Pinpoint the cell where the given text exists, returning its [x, y] midpoint coordinate. 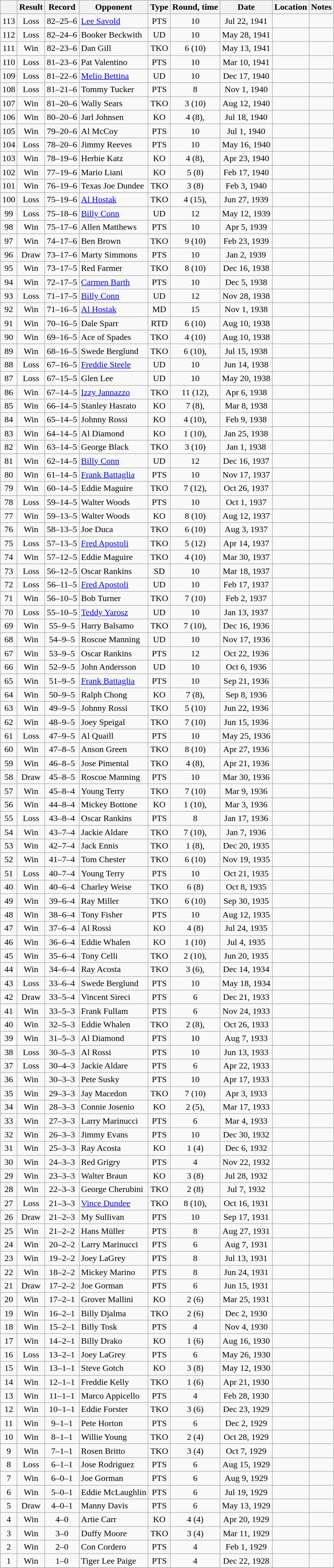
34–6–4 [62, 969]
21 [9, 1286]
27–3–3 [62, 1121]
82–23–6 [62, 48]
5 [9, 1506]
Jan 25, 1938 [246, 433]
Vince Dundee [114, 1203]
2 (10), [195, 956]
72–17–5 [62, 282]
Apr 21, 1936 [246, 763]
2–0 [62, 1547]
76 [9, 530]
27 [9, 1203]
Dec 2, 1930 [246, 1313]
5 (8) [195, 172]
69 [9, 626]
4 (4) [195, 1520]
110 [9, 62]
59–14–5 [62, 502]
Willie Young [114, 1437]
Oct 21, 1935 [246, 873]
Ray Miller [114, 901]
Apr 17, 1933 [246, 1080]
5 (10) [195, 708]
35–6–4 [62, 956]
47–8–5 [62, 750]
Jun 14, 1938 [246, 364]
70–16–5 [62, 323]
113 [9, 21]
16 [9, 1355]
1 (8), [195, 846]
Ace of Spades [114, 337]
Oct 6, 1936 [246, 667]
1–0 [62, 1561]
28–3–3 [62, 1107]
15–2–1 [62, 1327]
32 [9, 1135]
17–2–1 [62, 1300]
Al Quaill [114, 736]
Manny Davis [114, 1506]
42–7–4 [62, 846]
11 (12), [195, 392]
73–17–5 [62, 268]
Aug 12, 1937 [246, 516]
Feb 3, 1940 [246, 186]
92 [9, 310]
46 [9, 942]
61–14–5 [62, 475]
55–9–5 [62, 626]
56–12–5 [62, 571]
26 [9, 1217]
57 [9, 791]
Jul 1, 1940 [246, 131]
1 (4) [195, 1148]
Connie Josenio [114, 1107]
73 [9, 571]
44 [9, 969]
19 [9, 1313]
Pat Valentino [114, 62]
Freddie Kelly [114, 1382]
Jul 13, 1931 [246, 1258]
Stanley Hasrato [114, 406]
13 [9, 1396]
58 [9, 777]
Jan 1, 1938 [246, 447]
Lee Savold [114, 21]
14–2–1 [62, 1341]
Herbie Katz [114, 158]
Dec 23, 1929 [246, 1409]
59–13–5 [62, 516]
Jimmy Evans [114, 1135]
Location [291, 7]
42 [9, 997]
Apr 23, 1940 [246, 158]
45–8–4 [62, 791]
78–20–6 [62, 144]
103 [9, 158]
41 [9, 1011]
12–1–1 [62, 1382]
53–9–5 [62, 653]
83 [9, 433]
77 [9, 516]
Mar 30, 1936 [246, 777]
43 [9, 983]
47–9–5 [62, 736]
May 18, 1934 [246, 983]
102 [9, 172]
Carmen Barth [114, 282]
39–6–4 [62, 901]
67–15–5 [62, 378]
Oct 22, 1936 [246, 653]
Jul 18, 1940 [246, 117]
30 [9, 1162]
75–17–6 [62, 227]
Jose Rodriguez [114, 1464]
Feb 17, 1940 [246, 172]
Oct 8, 1935 [246, 887]
23 [9, 1258]
78 [9, 502]
11 [9, 1423]
74–17–6 [62, 241]
Pete Horton [114, 1423]
Sep 21, 1936 [246, 681]
Tony Celli [114, 956]
Nov 19, 1935 [246, 860]
21–2–3 [62, 1217]
Mario Liani [114, 172]
16–2–1 [62, 1313]
21–2–2 [62, 1231]
Nov 1, 1938 [246, 310]
Feb 9, 1938 [246, 420]
Mar 11, 1929 [246, 1533]
Jarl Johnsen [114, 117]
4–0–1 [62, 1506]
Frank Fullam [114, 1011]
Joey Speigal [114, 722]
45–8–5 [62, 777]
Izzy Jannazzo [114, 392]
8–1–1 [62, 1437]
1 (10) [195, 942]
Jul 24, 1935 [246, 928]
Mar 8, 1938 [246, 406]
7–1–1 [62, 1451]
Apr 5, 1939 [246, 227]
Nov 17, 1936 [246, 640]
Opponent [114, 7]
Dec 20, 1935 [246, 846]
75–18–6 [62, 213]
9 [9, 1451]
Joe Duca [114, 530]
Marty Simmons [114, 255]
Dan Gill [114, 48]
33 [9, 1121]
Jimmy Reeves [114, 144]
95 [9, 268]
Texas Joe Dundee [114, 186]
May 20, 1938 [246, 378]
79 [9, 488]
2 (8), [195, 1024]
Oct 1, 1937 [246, 502]
Oct 26, 1933 [246, 1024]
106 [9, 117]
40–6–4 [62, 887]
29 [9, 1176]
May 13, 1929 [246, 1506]
Feb 28, 1930 [246, 1396]
30–5–3 [62, 1052]
64–14–5 [62, 433]
May 12, 1930 [246, 1368]
54–9–5 [62, 640]
75 [9, 543]
66–14–5 [62, 406]
Sep 17, 1931 [246, 1217]
38–6–4 [62, 915]
Apr 27, 1936 [246, 750]
82–24–6 [62, 35]
104 [9, 144]
Aug 16, 1930 [246, 1341]
87 [9, 378]
Jun 13, 1933 [246, 1052]
Hans Müller [114, 1231]
5 (12) [195, 543]
77–19–6 [62, 172]
111 [9, 48]
Dec 16, 1938 [246, 268]
Jay Macedon [114, 1093]
Rosen Britto [114, 1451]
Nov 1, 1940 [246, 90]
Feb 1, 1929 [246, 1547]
Aug 7, 1933 [246, 1038]
Wally Sears [114, 103]
Aug 15, 1929 [246, 1464]
Jun 15, 1931 [246, 1286]
Type [159, 7]
71–16–5 [62, 310]
84 [9, 420]
Artie Carr [114, 1520]
98 [9, 227]
Mar 25, 1931 [246, 1300]
33–5–4 [62, 997]
9–1–1 [62, 1423]
28 [9, 1189]
60–14–5 [62, 488]
7 [9, 1478]
44–8–4 [62, 804]
36 [9, 1080]
56 [9, 804]
17 [9, 1341]
43–7–4 [62, 832]
36–6–4 [62, 942]
Jun 22, 1936 [246, 708]
Jan 7, 1936 [246, 832]
Bob Turner [114, 598]
Dec 16, 1937 [246, 461]
Feb 23, 1939 [246, 241]
Mar 10, 1941 [246, 62]
71–17–5 [62, 296]
Jose Pimental [114, 763]
3 (6), [195, 969]
Eddie Forster [114, 1409]
Billy Drako [114, 1341]
Oct 26, 1937 [246, 488]
46–8–5 [62, 763]
20–2–2 [62, 1244]
18 [9, 1327]
51–9–5 [62, 681]
93 [9, 296]
Notes [321, 7]
Dec 16, 1936 [246, 626]
81–22–6 [62, 76]
69–16–5 [62, 337]
May 12, 1939 [246, 213]
21–3–3 [62, 1203]
Charley Weise [114, 887]
20 [9, 1300]
67 [9, 653]
George Cherubini [114, 1189]
Aug 7, 1931 [246, 1244]
Red Farmer [114, 268]
68 [9, 640]
39 [9, 1038]
6 (10), [195, 351]
3 (6) [195, 1409]
Jul 4, 1935 [246, 942]
86 [9, 392]
Sep 30, 1935 [246, 901]
13–2–1 [62, 1355]
Mickey Marino [114, 1272]
81–20–6 [62, 103]
Dec 14, 1934 [246, 969]
81–23–6 [62, 62]
Mar 3, 1936 [246, 804]
80 [9, 475]
May 28, 1941 [246, 35]
Apr 14, 1937 [246, 543]
76–19–6 [62, 186]
John Andersson [114, 667]
4–0 [62, 1520]
97 [9, 241]
Glen Lee [114, 378]
Grover Mallini [114, 1300]
22 [9, 1272]
79–20–6 [62, 131]
70 [9, 612]
71 [9, 598]
Jun 27, 1939 [246, 200]
55–10–5 [62, 612]
14 [9, 1382]
My Sullivan [114, 1217]
Aug 3, 1937 [246, 530]
51 [9, 873]
25 [9, 1231]
Marco Appicello [114, 1396]
1 [9, 1561]
43–8–4 [62, 818]
Steve Gotch [114, 1368]
26–3–3 [62, 1135]
Billy Tosk [114, 1327]
11–1–1 [62, 1396]
Feb 17, 1937 [246, 584]
6 (8) [195, 887]
90 [9, 337]
62 [9, 722]
30–4–3 [62, 1066]
37–6–4 [62, 928]
57–13–5 [62, 543]
Billy Djalma [114, 1313]
82–25–6 [62, 21]
Mar 9, 1936 [246, 791]
8 (10), [195, 1203]
55 [9, 818]
RTD [159, 323]
Harry Balsamo [114, 626]
Apr 6, 1938 [246, 392]
Nov 22, 1932 [246, 1162]
85 [9, 406]
59 [9, 763]
Oct 28, 1929 [246, 1437]
May 26, 1930 [246, 1355]
Mar 18, 1937 [246, 571]
18–2–2 [62, 1272]
May 13, 1941 [246, 48]
50–9–5 [62, 695]
Jun 15, 1936 [246, 722]
17–2–2 [62, 1286]
52 [9, 860]
Dale Sparr [114, 323]
Aug 9, 1929 [246, 1478]
88 [9, 364]
Round, time [195, 7]
7 (12), [195, 488]
Feb 2, 1937 [246, 598]
Walter Braun [114, 1176]
May 16, 1940 [246, 144]
Dec 2, 1929 [246, 1423]
13–1–1 [62, 1368]
100 [9, 200]
60 [9, 750]
Pete Susky [114, 1080]
80–20–6 [62, 117]
37 [9, 1066]
4 (8) [195, 928]
Aug 12, 1935 [246, 915]
May 25, 1936 [246, 736]
Jan 13, 1937 [246, 612]
3–0 [62, 1533]
54 [9, 832]
75–19–6 [62, 200]
68–16–5 [62, 351]
2 (8) [195, 1189]
67–14–5 [62, 392]
Jan 17, 1936 [246, 818]
107 [9, 103]
65 [9, 681]
Red Grigry [114, 1162]
41–7–4 [62, 860]
96 [9, 255]
22–3–3 [62, 1189]
49 [9, 901]
Tom Chester [114, 860]
35 [9, 1093]
6–0–1 [62, 1478]
81 [9, 461]
32–5–3 [62, 1024]
Melio Bettina [114, 76]
31–5–3 [62, 1038]
Nov 28, 1938 [246, 296]
Jun 24, 1931 [246, 1272]
82 [9, 447]
81–21–6 [62, 90]
47 [9, 928]
Jan 2, 1939 [246, 255]
4 (10), [195, 420]
40–7–4 [62, 873]
Date [246, 7]
112 [9, 35]
Apr 20, 1929 [246, 1520]
19–2–2 [62, 1258]
Nov 4, 1930 [246, 1327]
Booker Beckwith [114, 35]
53 [9, 846]
Ralph Chong [114, 695]
Sep 8, 1936 [246, 695]
33–6–4 [62, 983]
52–9–5 [62, 667]
49–9–5 [62, 708]
Dec 21, 1933 [246, 997]
33–5–3 [62, 1011]
64 [9, 695]
63–14–5 [62, 447]
57–12–5 [62, 557]
63 [9, 708]
Tommy Tucker [114, 90]
Dec 22, 1928 [246, 1561]
MD [159, 310]
Apr 22, 1933 [246, 1066]
105 [9, 131]
30–3–3 [62, 1080]
Duffy Moore [114, 1533]
Eddie McLaughlin [114, 1492]
Dec 6, 1932 [246, 1148]
24–3–3 [62, 1162]
58–13–5 [62, 530]
6–1–1 [62, 1464]
Vincent Sireci [114, 997]
9 (10) [195, 241]
Aug 12, 1940 [246, 103]
29–3–3 [62, 1093]
Mickey Bottone [114, 804]
38 [9, 1052]
78–19–6 [62, 158]
Mar 30, 1937 [246, 557]
89 [9, 351]
65–14–5 [62, 420]
Allen Matthews [114, 227]
Apr 21, 1930 [246, 1382]
23–3–3 [62, 1176]
48 [9, 915]
Tony Fisher [114, 915]
Teddy Yarosz [114, 612]
56–11–5 [62, 584]
3 [9, 1533]
2 (4) [195, 1437]
George Black [114, 447]
Jul 15, 1938 [246, 351]
Oct 16, 1931 [246, 1203]
Con Cordero [114, 1547]
31 [9, 1148]
Jul 28, 1932 [246, 1176]
10–1–1 [62, 1409]
Jul 22, 1941 [246, 21]
Jack Ennis [114, 846]
Result [31, 7]
45 [9, 956]
34 [9, 1107]
4 (15), [195, 200]
73–17–6 [62, 255]
61 [9, 736]
48–9–5 [62, 722]
Jun 20, 1935 [246, 956]
72 [9, 584]
Jul 7, 1932 [246, 1189]
Anson Green [114, 750]
2 [9, 1547]
91 [9, 323]
62–14–5 [62, 461]
Dec 17, 1940 [246, 76]
Al McCoy [114, 131]
Dec 5, 1938 [246, 282]
56–10–5 [62, 598]
Record [62, 7]
Apr 3, 1933 [246, 1093]
5–0–1 [62, 1492]
67–16–5 [62, 364]
108 [9, 90]
Tiger Lee Paige [114, 1561]
Ben Brown [114, 241]
Nov 17, 1937 [246, 475]
Jul 19, 1929 [246, 1492]
Nov 24, 1933 [246, 1011]
94 [9, 282]
74 [9, 557]
2 (5), [195, 1107]
25–3–3 [62, 1148]
109 [9, 76]
66 [9, 667]
Aug 27, 1931 [246, 1231]
Oct 7, 1929 [246, 1451]
101 [9, 186]
Dec 30, 1932 [246, 1135]
SD [159, 571]
Freddie Steele [114, 364]
24 [9, 1244]
99 [9, 213]
Mar 17, 1933 [246, 1107]
Mar 4, 1933 [246, 1121]
